Find where the given text appears and provide that cell's center as [x, y] coordinate. 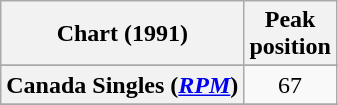
Canada Singles (RPM) [122, 85]
67 [290, 85]
Peakposition [290, 34]
Chart (1991) [122, 34]
